Pinpoint the cell where the given text exists, returning its [X, Y] midpoint coordinate. 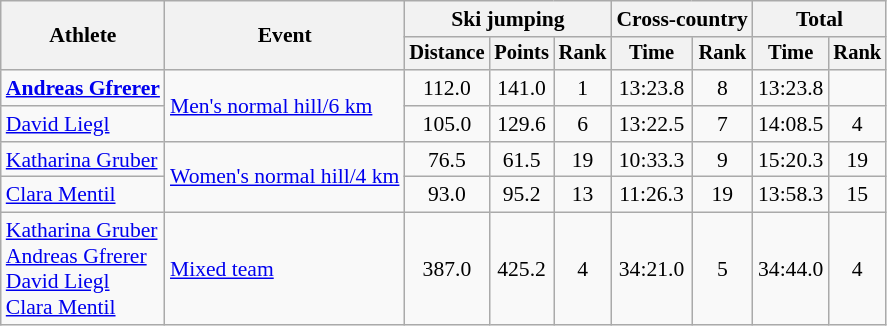
10:33.3 [651, 160]
34:44.0 [790, 269]
425.2 [521, 269]
15:20.3 [790, 160]
13:22.5 [651, 124]
112.0 [446, 88]
14:08.5 [790, 124]
7 [722, 124]
Katharina GruberAndreas GfrererDavid LieglClara Mentil [83, 269]
15 [857, 195]
129.6 [521, 124]
141.0 [521, 88]
34:21.0 [651, 269]
11:26.3 [651, 195]
5 [722, 269]
9 [722, 160]
Cross-country [682, 19]
Clara Mentil [83, 195]
Event [285, 36]
105.0 [446, 124]
Ski jumping [508, 19]
Distance [446, 54]
David Liegl [83, 124]
Andreas Gfrerer [83, 88]
76.5 [446, 160]
61.5 [521, 160]
1 [583, 88]
Points [521, 54]
13:58.3 [790, 195]
Women's normal hill/4 km [285, 178]
Mixed team [285, 269]
95.2 [521, 195]
13 [583, 195]
93.0 [446, 195]
387.0 [446, 269]
Men's normal hill/6 km [285, 106]
Athlete [83, 36]
8 [722, 88]
Total [820, 19]
Katharina Gruber [83, 160]
6 [583, 124]
